Identify which cell holds the provided text, then report its [X, Y] central coordinate. 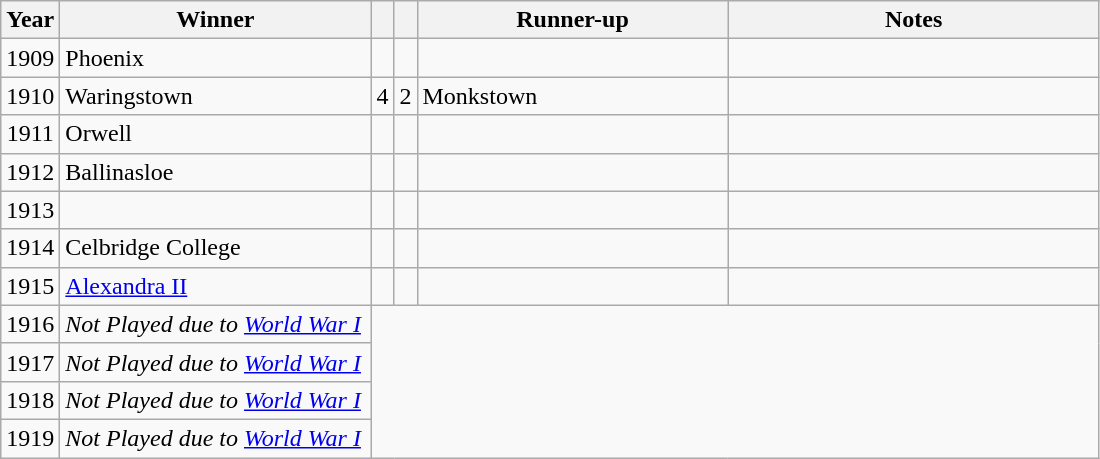
Year [30, 20]
Winner [216, 20]
1913 [30, 210]
1909 [30, 58]
Waringstown [216, 96]
1916 [30, 324]
1919 [30, 438]
2 [406, 96]
Monkstown [572, 96]
1918 [30, 400]
1917 [30, 362]
Notes [914, 20]
Phoenix [216, 58]
4 [382, 96]
1914 [30, 248]
1915 [30, 286]
Alexandra II [216, 286]
Orwell [216, 134]
1911 [30, 134]
Ballinasloe [216, 172]
Runner-up [572, 20]
Celbridge College [216, 248]
1910 [30, 96]
1912 [30, 172]
